Detect which cell encompasses the target text, then output its (X, Y) center coordinate. 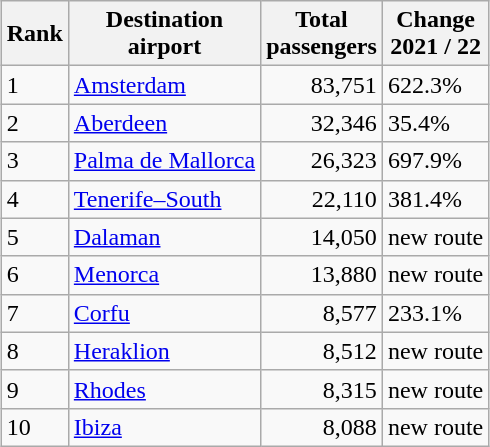
Heraklion (164, 351)
Amsterdam (164, 85)
Tenerife–South (164, 199)
8,088 (322, 427)
Palma de Mallorca (164, 161)
9 (34, 389)
Menorca (164, 275)
8,577 (322, 313)
622.3% (435, 85)
Ibiza (164, 427)
5 (34, 237)
8,315 (322, 389)
26,323 (322, 161)
83,751 (322, 85)
381.4% (435, 199)
Destinationairport (164, 34)
14,050 (322, 237)
4 (34, 199)
6 (34, 275)
Rank (34, 34)
Totalpassengers (322, 34)
697.9% (435, 161)
10 (34, 427)
3 (34, 161)
7 (34, 313)
Dalaman (164, 237)
Corfu (164, 313)
8 (34, 351)
Change2021 / 22 (435, 34)
2 (34, 123)
Rhodes (164, 389)
Aberdeen (164, 123)
22,110 (322, 199)
35.4% (435, 123)
233.1% (435, 313)
32,346 (322, 123)
8,512 (322, 351)
1 (34, 85)
13,880 (322, 275)
